From the cell containing the given text, extract its center point as [x, y] coordinate. 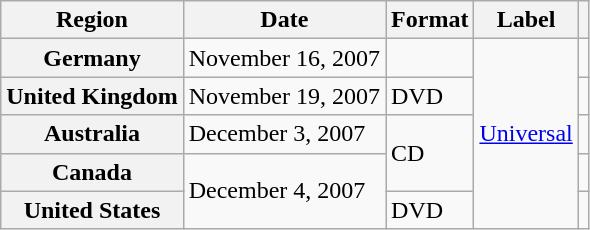
November 16, 2007 [284, 58]
Date [284, 20]
United States [92, 210]
Label [526, 20]
Region [92, 20]
November 19, 2007 [284, 96]
December 3, 2007 [284, 134]
December 4, 2007 [284, 191]
Canada [92, 172]
Format [430, 20]
CD [430, 153]
Germany [92, 58]
United Kingdom [92, 96]
Australia [92, 134]
Universal [526, 134]
